Return the [X, Y] coordinate for the center point of the cell that contains the specified text.  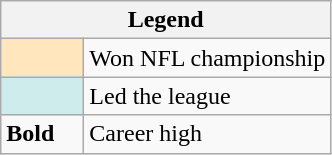
Led the league [208, 96]
Legend [166, 20]
Bold [42, 134]
Won NFL championship [208, 58]
Career high [208, 134]
